Scan for the cell matching the given text and deliver its (x, y) coordinate at center. 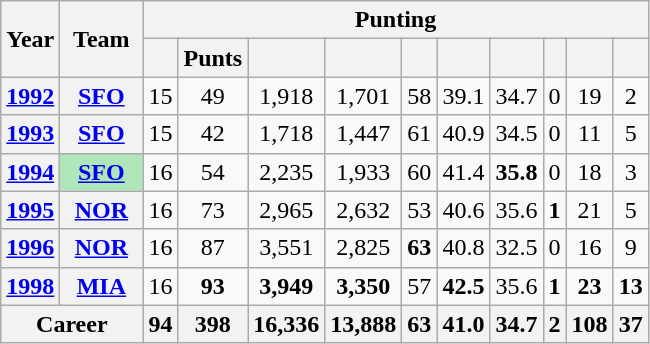
1996 (30, 248)
94 (160, 324)
3,350 (364, 286)
40.8 (464, 248)
23 (590, 286)
11 (590, 134)
Team (102, 39)
MIA (102, 286)
61 (420, 134)
3 (630, 172)
2,632 (364, 210)
57 (420, 286)
32.5 (516, 248)
19 (590, 96)
1998 (30, 286)
16,336 (286, 324)
35.8 (516, 172)
49 (213, 96)
1992 (30, 96)
34.5 (516, 134)
1,933 (364, 172)
1,718 (286, 134)
3,949 (286, 286)
58 (420, 96)
13 (630, 286)
60 (420, 172)
18 (590, 172)
1995 (30, 210)
40.6 (464, 210)
53 (420, 210)
1993 (30, 134)
9 (630, 248)
37 (630, 324)
2,825 (364, 248)
93 (213, 286)
39.1 (464, 96)
2,235 (286, 172)
3,551 (286, 248)
42 (213, 134)
41.4 (464, 172)
Year (30, 39)
1994 (30, 172)
54 (213, 172)
41.0 (464, 324)
1,701 (364, 96)
Career (72, 324)
Punts (213, 58)
87 (213, 248)
40.9 (464, 134)
1,447 (364, 134)
21 (590, 210)
73 (213, 210)
42.5 (464, 286)
108 (590, 324)
1,918 (286, 96)
13,888 (364, 324)
Punting (396, 20)
2,965 (286, 210)
398 (213, 324)
